Capture the cell that displays the provided text and extract its [X, Y] central coordinate. 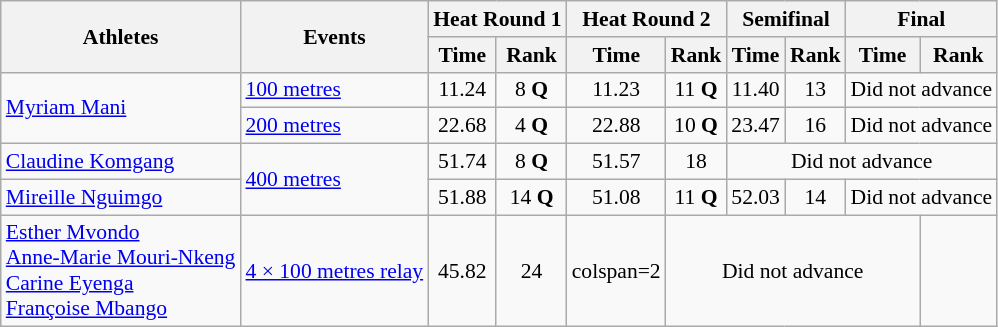
200 metres [334, 126]
Esther MvondoAnne-Marie Mouri-NkengCarine EyengaFrançoise Mbango [121, 271]
22.88 [616, 126]
400 metres [334, 180]
14 Q [531, 197]
24 [531, 271]
45.82 [462, 271]
51.88 [462, 197]
Semifinal [786, 19]
13 [816, 90]
Mireille Nguimgo [121, 197]
Claudine Komgang [121, 162]
11.40 [756, 90]
10 Q [696, 126]
51.57 [616, 162]
Events [334, 36]
23.47 [756, 126]
Myriam Mani [121, 108]
Final [922, 19]
Athletes [121, 36]
Heat Round 2 [647, 19]
11.23 [616, 90]
51.74 [462, 162]
18 [696, 162]
100 metres [334, 90]
4 × 100 metres relay [334, 271]
16 [816, 126]
4 Q [531, 126]
14 [816, 197]
Heat Round 1 [497, 19]
22.68 [462, 126]
colspan=2 [616, 271]
52.03 [756, 197]
11.24 [462, 90]
51.08 [616, 197]
